Capture the cell that displays the provided text and extract its [x, y] central coordinate. 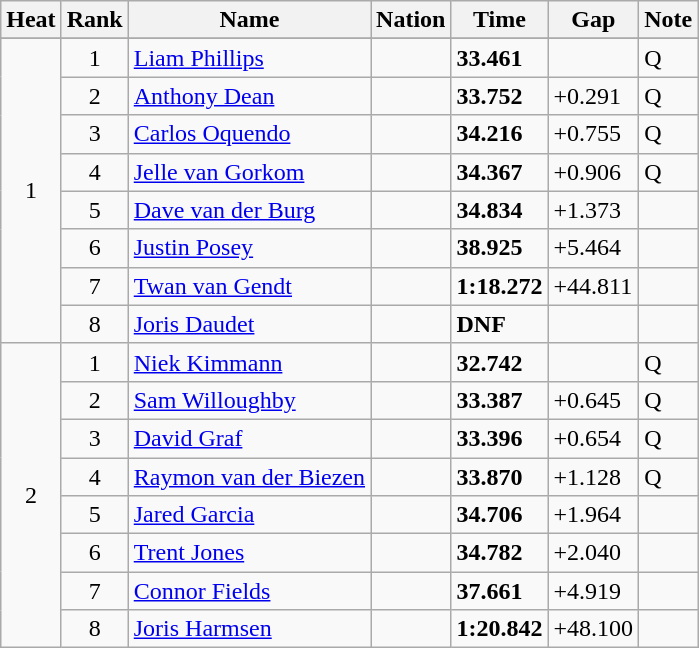
Jared Garcia [249, 515]
Sam Willoughby [249, 400]
+44.811 [594, 286]
Connor Fields [249, 591]
Joris Daudet [249, 324]
34.834 [500, 210]
Name [249, 20]
Rank [94, 20]
32.742 [500, 362]
33.752 [500, 96]
34.706 [500, 515]
Time [500, 20]
1:20.842 [500, 629]
Gap [594, 20]
+0.906 [594, 172]
Dave van der Burg [249, 210]
38.925 [500, 248]
Raymon van der Biezen [249, 477]
Justin Posey [249, 248]
+0.291 [594, 96]
Carlos Oquendo [249, 134]
34.367 [500, 172]
Joris Harmsen [249, 629]
34.216 [500, 134]
+0.645 [594, 400]
DNF [500, 324]
+0.654 [594, 438]
Anthony Dean [249, 96]
+1.128 [594, 477]
David Graf [249, 438]
Note [668, 20]
Nation [411, 20]
+1.373 [594, 210]
Heat [31, 20]
33.396 [500, 438]
37.661 [500, 591]
Jelle van Gorkom [249, 172]
+5.464 [594, 248]
33.461 [500, 58]
Niek Kimmann [249, 362]
34.782 [500, 553]
+2.040 [594, 553]
+4.919 [594, 591]
Liam Phillips [249, 58]
+1.964 [594, 515]
1:18.272 [500, 286]
33.387 [500, 400]
+48.100 [594, 629]
Twan van Gendt [249, 286]
Trent Jones [249, 553]
33.870 [500, 477]
+0.755 [594, 134]
